Output the [x, y] coordinate of the center of the cell containing the given text.  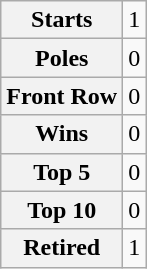
Retired [62, 248]
Poles [62, 58]
Wins [62, 134]
Top 5 [62, 172]
Front Row [62, 96]
Top 10 [62, 210]
Starts [62, 20]
